Provide the [x, y] coordinate of the cell's center where the given text is located.  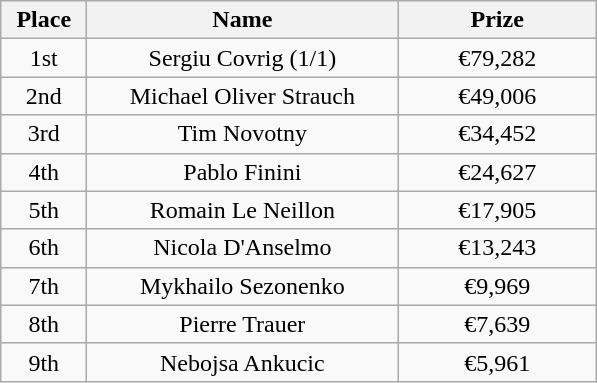
2nd [44, 96]
4th [44, 172]
7th [44, 286]
€7,639 [498, 324]
Tim Novotny [242, 134]
€9,969 [498, 286]
€17,905 [498, 210]
Romain Le Neillon [242, 210]
Nebojsa Ankucic [242, 362]
€24,627 [498, 172]
Sergiu Covrig (1/1) [242, 58]
9th [44, 362]
Michael Oliver Strauch [242, 96]
8th [44, 324]
€49,006 [498, 96]
3rd [44, 134]
Place [44, 20]
€79,282 [498, 58]
Pablo Finini [242, 172]
€5,961 [498, 362]
Mykhailo Sezonenko [242, 286]
Prize [498, 20]
1st [44, 58]
€34,452 [498, 134]
Pierre Trauer [242, 324]
6th [44, 248]
5th [44, 210]
€13,243 [498, 248]
Nicola D'Anselmo [242, 248]
Name [242, 20]
